Locate the cell with the specified text and output its [x, y] center coordinate. 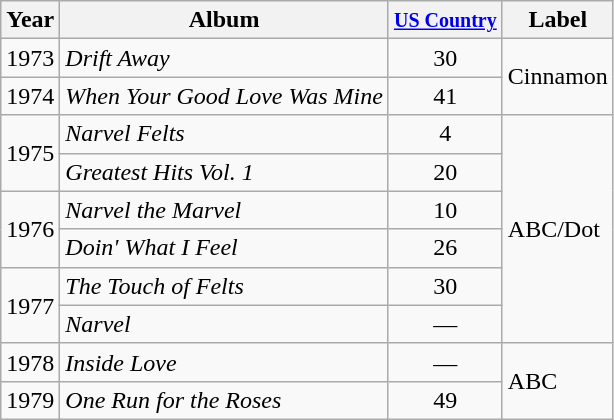
US Country [445, 20]
1978 [30, 362]
Cinnamon [558, 77]
Drift Away [224, 58]
Doin' What I Feel [224, 248]
When Your Good Love Was Mine [224, 96]
1977 [30, 305]
1973 [30, 58]
1976 [30, 229]
26 [445, 248]
The Touch of Felts [224, 286]
One Run for the Roses [224, 400]
1979 [30, 400]
ABC/Dot [558, 229]
Narvel Felts [224, 134]
10 [445, 210]
Inside Love [224, 362]
Narvel [224, 324]
41 [445, 96]
20 [445, 172]
4 [445, 134]
Year [30, 20]
ABC [558, 381]
Album [224, 20]
1975 [30, 153]
1974 [30, 96]
Narvel the Marvel [224, 210]
Greatest Hits Vol. 1 [224, 172]
49 [445, 400]
Label [558, 20]
